Detect which cell encompasses the target text, then output its (X, Y) center coordinate. 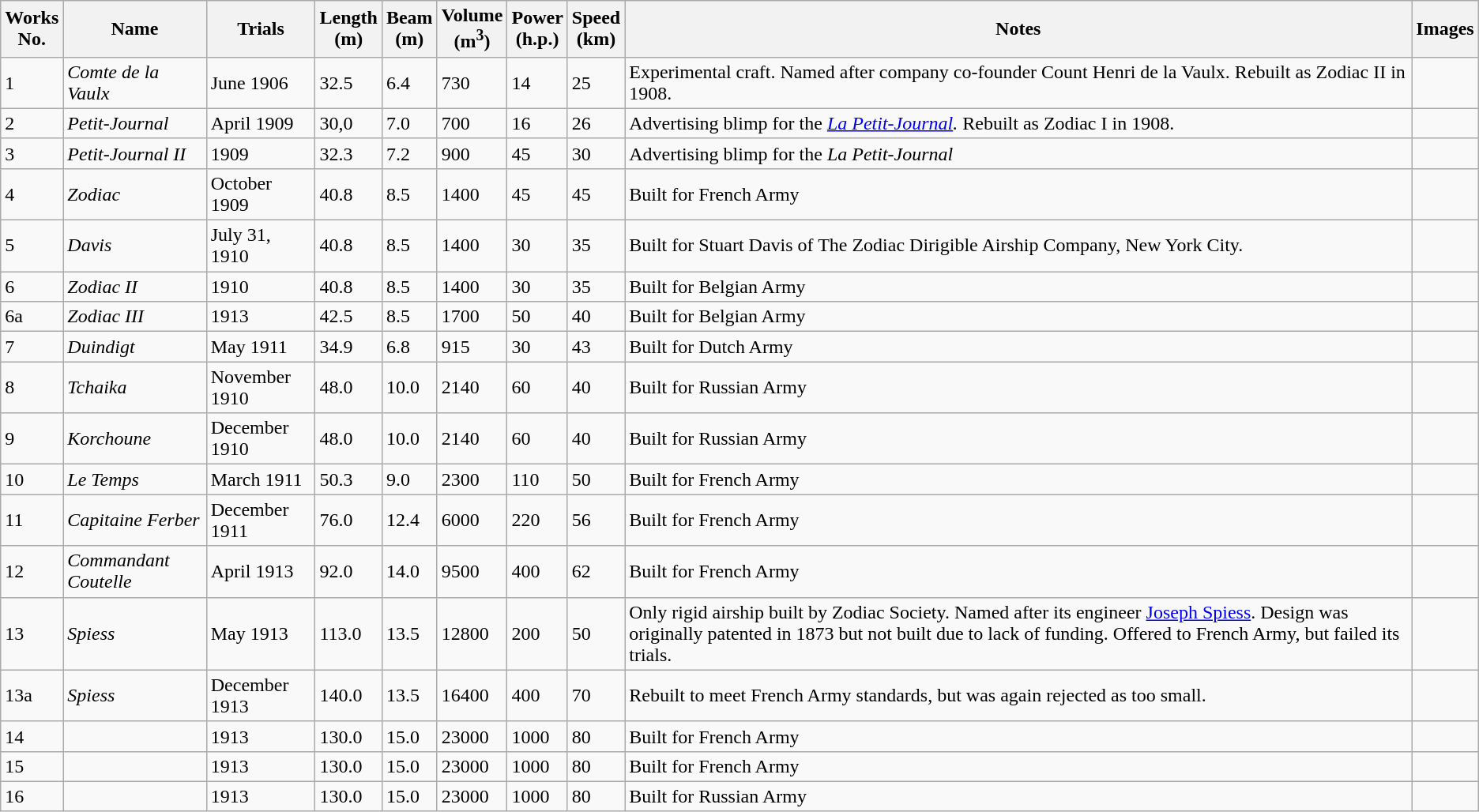
25 (596, 82)
9 (32, 439)
915 (472, 347)
1909 (261, 153)
Advertising blimp for the La Petit-Journal (1018, 153)
8 (32, 387)
5 (32, 246)
December 1913 (261, 695)
15 (32, 766)
730 (472, 82)
34.9 (348, 347)
3 (32, 153)
April 1913 (261, 572)
Korchoune (134, 439)
December 1910 (261, 439)
6a (32, 317)
50.3 (348, 479)
October 1909 (261, 194)
Duindigt (134, 347)
November 1910 (261, 387)
Volume(m3) (472, 29)
110 (537, 479)
May 1913 (261, 633)
Zodiac (134, 194)
26 (596, 123)
140.0 (348, 695)
2300 (472, 479)
Commandant Coutelle (134, 572)
4 (32, 194)
113.0 (348, 633)
Advertising blimp for the La Petit-Journal. Rebuilt as Zodiac I in 1908. (1018, 123)
7.2 (409, 153)
13 (32, 633)
1700 (472, 317)
1910 (261, 287)
1 (32, 82)
Notes (1018, 29)
Images (1445, 29)
6.4 (409, 82)
Petit-Journal II (134, 153)
December 1911 (261, 520)
92.0 (348, 572)
2 (32, 123)
Davis (134, 246)
Beam(m) (409, 29)
62 (596, 572)
220 (537, 520)
Speed(km) (596, 29)
70 (596, 695)
12 (32, 572)
Name (134, 29)
May 1911 (261, 347)
July 31, 1910 (261, 246)
30,0 (348, 123)
32.3 (348, 153)
42.5 (348, 317)
10 (32, 479)
Power(h.p.) (537, 29)
Length(m) (348, 29)
Zodiac III (134, 317)
Trials (261, 29)
16400 (472, 695)
700 (472, 123)
March 1911 (261, 479)
9.0 (409, 479)
900 (472, 153)
11 (32, 520)
Experimental craft. Named after company co-founder Count Henri de la Vaulx. Rebuilt as Zodiac II in 1908. (1018, 82)
Rebuilt to meet French Army standards, but was again rejected as too small. (1018, 695)
6 (32, 287)
Petit-Journal (134, 123)
14.0 (409, 572)
Built for Dutch Army (1018, 347)
56 (596, 520)
Le Temps (134, 479)
Capitaine Ferber (134, 520)
WorksNo. (32, 29)
43 (596, 347)
32.5 (348, 82)
6000 (472, 520)
76.0 (348, 520)
200 (537, 633)
Comte de la Vaulx (134, 82)
Tchaika (134, 387)
April 1909 (261, 123)
9500 (472, 572)
Zodiac II (134, 287)
12800 (472, 633)
7 (32, 347)
6.8 (409, 347)
12.4 (409, 520)
7.0 (409, 123)
June 1906 (261, 82)
13a (32, 695)
Built for Stuart Davis of The Zodiac Dirigible Airship Company, New York City. (1018, 246)
